Pinpoint the cell where the given text exists, returning its [x, y] midpoint coordinate. 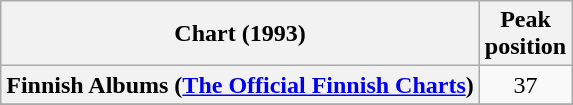
Peakposition [525, 34]
Chart (1993) [240, 34]
Finnish Albums (The Official Finnish Charts) [240, 85]
37 [525, 85]
